Pinpoint the cell where the given text exists, returning its [X, Y] midpoint coordinate. 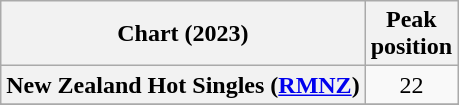
22 [411, 85]
New Zealand Hot Singles (RMNZ) [183, 85]
Peakposition [411, 34]
Chart (2023) [183, 34]
